Detect which cell encompasses the target text, then output its [x, y] center coordinate. 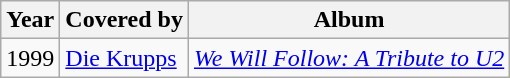
1999 [30, 58]
Year [30, 20]
Album [348, 20]
Die Krupps [124, 58]
We Will Follow: A Tribute to U2 [348, 58]
Covered by [124, 20]
